Capture the cell that displays the provided text and extract its (X, Y) central coordinate. 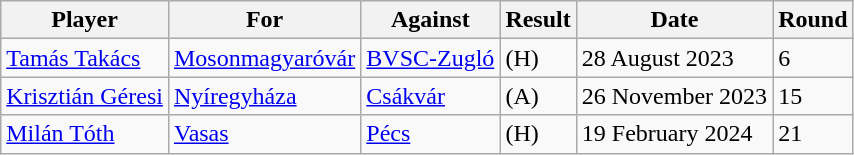
Date (674, 20)
Tamás Takács (85, 58)
Against (430, 20)
Round (813, 20)
Vasas (264, 134)
Nyíregyháza (264, 96)
Mosonmagyaróvár (264, 58)
Milán Tóth (85, 134)
For (264, 20)
Krisztián Géresi (85, 96)
28 August 2023 (674, 58)
Csákvár (430, 96)
15 (813, 96)
BVSC-Zugló (430, 58)
Player (85, 20)
6 (813, 58)
Pécs (430, 134)
(A) (538, 96)
26 November 2023 (674, 96)
Result (538, 20)
21 (813, 134)
19 February 2024 (674, 134)
